Capture the cell that displays the provided text and extract its (x, y) central coordinate. 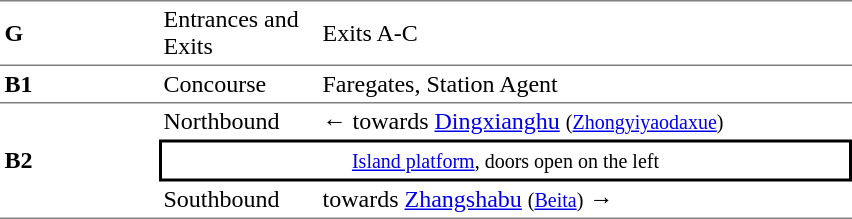
Faregates, Station Agent (585, 85)
Entrances and Exits (238, 33)
B1 (80, 85)
← towards Dingxianghu (Zhongyiyaodaxue) (585, 122)
Exits A-C (585, 33)
Concourse (238, 85)
Island platform, doors open on the left (506, 161)
G (80, 33)
Northbound (238, 122)
